Return (x, y) of the center of cell containing provided text 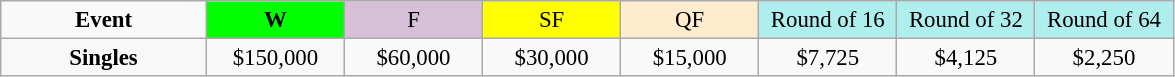
$7,725 (828, 58)
Round of 32 (966, 20)
$15,000 (690, 58)
$150,000 (275, 58)
Round of 16 (828, 20)
SF (552, 20)
W (275, 20)
$2,250 (1104, 58)
$60,000 (413, 58)
QF (690, 20)
Event (104, 20)
F (413, 20)
Singles (104, 58)
$4,125 (966, 58)
$30,000 (552, 58)
Round of 64 (1104, 20)
